Capture the cell that displays the provided text and extract its [x, y] central coordinate. 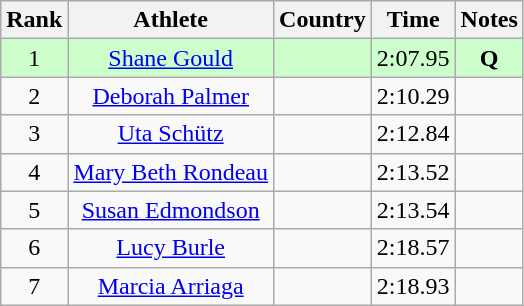
Athlete [171, 20]
2:18.93 [413, 286]
Rank [34, 20]
Deborah Palmer [171, 96]
Uta Schütz [171, 134]
2:13.54 [413, 210]
Susan Edmondson [171, 210]
Lucy Burle [171, 248]
2 [34, 96]
4 [34, 172]
6 [34, 248]
Time [413, 20]
5 [34, 210]
Country [323, 20]
2:12.84 [413, 134]
2:10.29 [413, 96]
Notes [489, 20]
2:13.52 [413, 172]
Shane Gould [171, 58]
Mary Beth Rondeau [171, 172]
Q [489, 58]
2:07.95 [413, 58]
7 [34, 286]
1 [34, 58]
Marcia Arriaga [171, 286]
2:18.57 [413, 248]
3 [34, 134]
